Determine the (X, Y) coordinate at the center of the cell enclosing the given text.  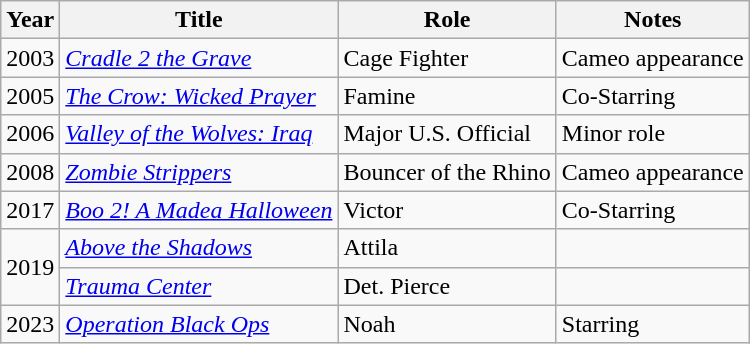
The Crow: Wicked Prayer (199, 96)
2019 (30, 267)
2006 (30, 134)
Det. Pierce (447, 286)
Major U.S. Official (447, 134)
Title (199, 20)
Noah (447, 324)
Year (30, 20)
2008 (30, 172)
2003 (30, 58)
Trauma Center (199, 286)
2005 (30, 96)
Famine (447, 96)
Attila (447, 248)
Zombie Strippers (199, 172)
Minor role (652, 134)
Cradle 2 the Grave (199, 58)
2017 (30, 210)
Valley of the Wolves: Iraq (199, 134)
Role (447, 20)
Operation Black Ops (199, 324)
Notes (652, 20)
Victor (447, 210)
Cage Fighter (447, 58)
Bouncer of the Rhino (447, 172)
Above the Shadows (199, 248)
Boo 2! A Madea Halloween (199, 210)
Starring (652, 324)
2023 (30, 324)
